Pinpoint the cell where the given text exists, returning its [x, y] midpoint coordinate. 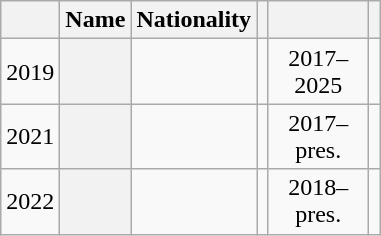
2017–pres. [318, 136]
2018–pres. [318, 202]
2019 [30, 72]
Nationality [194, 20]
2017–2025 [318, 72]
Name [96, 20]
2021 [30, 136]
2022 [30, 202]
